Extract the (X, Y) coordinate from the center of the cell holding the provided text.  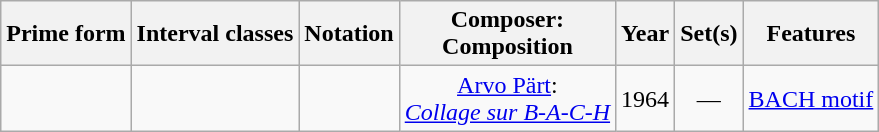
Notation (349, 34)
Interval classes (215, 34)
Set(s) (709, 34)
BACH motif (811, 98)
Features (811, 34)
Year (646, 34)
Composer:Composition (507, 34)
Prime form (66, 34)
1964 (646, 98)
— (709, 98)
Arvo Pärt:Collage sur B-A-C-H (507, 98)
